Identify which cell holds the provided text, then report its [X, Y] central coordinate. 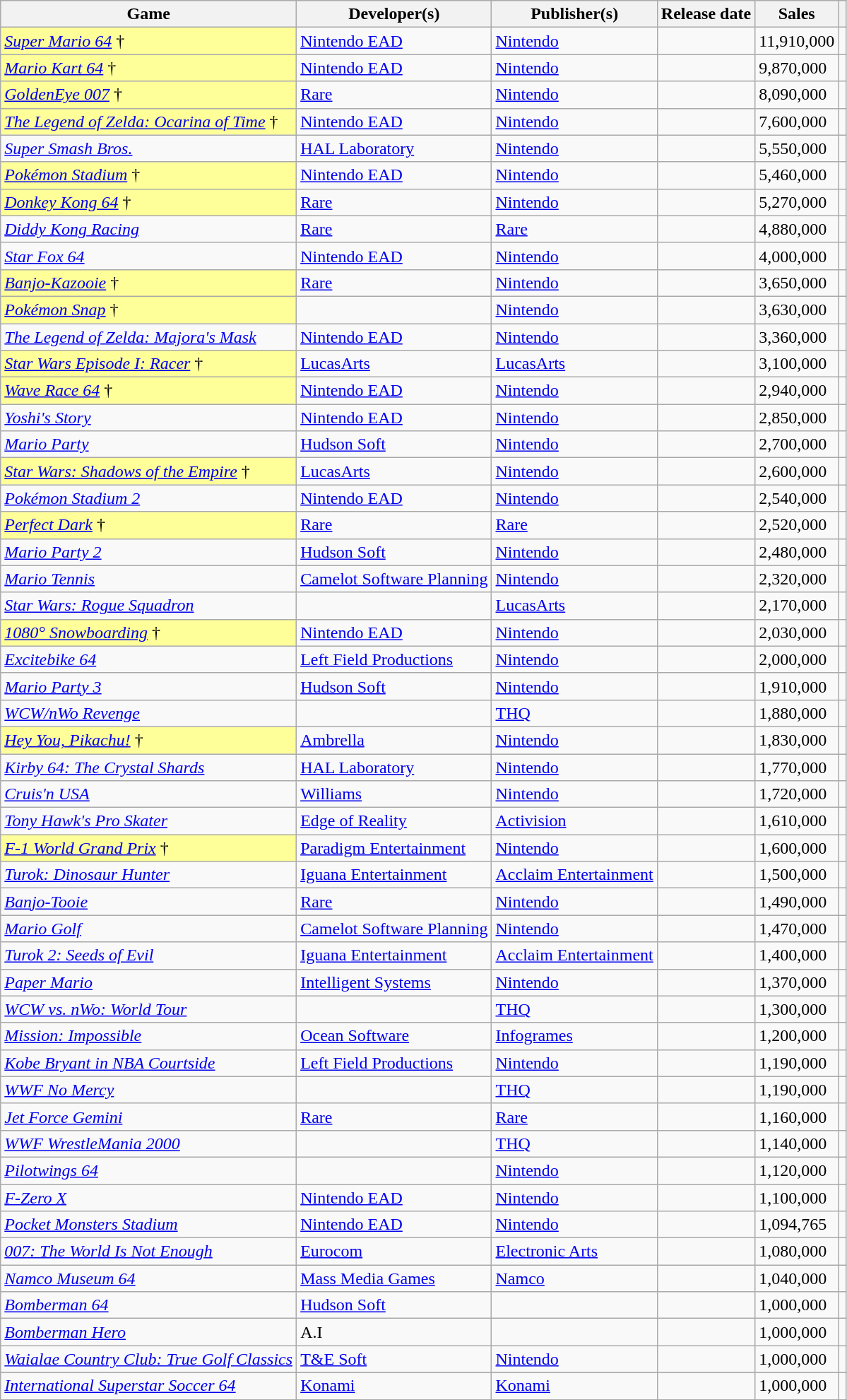
1,040,000 [797, 1278]
2,520,000 [797, 525]
2,030,000 [797, 633]
1,600,000 [797, 848]
Jet Force Gemini [148, 1117]
Turok: Dinosaur Hunter [148, 875]
GoldenEye 007 † [148, 95]
The Legend of Zelda: Ocarina of Time † [148, 122]
Diddy Kong Racing [148, 229]
1,470,000 [797, 929]
Williams [394, 794]
2,480,000 [797, 552]
1,300,000 [797, 1009]
F-1 World Grand Prix † [148, 848]
1,160,000 [797, 1117]
2,940,000 [797, 391]
Mission: Impossible [148, 1036]
Perfect Dark † [148, 525]
Hey You, Pikachu! † [148, 740]
Kobe Bryant in NBA Courtside [148, 1063]
1,610,000 [797, 821]
1,100,000 [797, 1198]
1,094,765 [797, 1225]
Star Fox 64 [148, 256]
11,910,000 [797, 41]
2,000,000 [797, 659]
9,870,000 [797, 68]
1,200,000 [797, 1036]
Banjo-Kazooie † [148, 283]
8,090,000 [797, 95]
5,550,000 [797, 148]
Edge of Reality [394, 821]
A.I [394, 1332]
Star Wars Episode I: Racer † [148, 364]
Waialae Country Club: True Golf Classics [148, 1359]
Infogrames [574, 1036]
Intelligent Systems [394, 982]
Release date [706, 14]
1,490,000 [797, 902]
Mario Kart 64 † [148, 68]
Excitebike 64 [148, 659]
Super Mario 64 † [148, 41]
Namco [574, 1278]
2,600,000 [797, 471]
WCW/nWo Revenge [148, 713]
1,370,000 [797, 982]
Namco Museum 64 [148, 1278]
Pocket Monsters Stadium [148, 1225]
Star Wars: Shadows of the Empire † [148, 471]
3,630,000 [797, 310]
Eurocom [394, 1252]
Super Smash Bros. [148, 148]
2,700,000 [797, 445]
5,460,000 [797, 175]
1,400,000 [797, 955]
1080° Snowboarding † [148, 633]
Publisher(s) [574, 14]
2,320,000 [797, 579]
Kirby 64: The Crystal Shards [148, 767]
Star Wars: Rogue Squadron [148, 606]
Paradigm Entertainment [394, 848]
International Superstar Soccer 64 [148, 1386]
3,650,000 [797, 283]
WWF No Mercy [148, 1090]
Banjo-Tooie [148, 902]
T&E Soft [394, 1359]
Mario Party [148, 445]
1,880,000 [797, 713]
4,880,000 [797, 229]
1,720,000 [797, 794]
Bomberman 64 [148, 1305]
Ocean Software [394, 1036]
The Legend of Zelda: Majora's Mask [148, 337]
1,500,000 [797, 875]
3,100,000 [797, 364]
WWF WrestleMania 2000 [148, 1143]
007: The World Is Not Enough [148, 1252]
5,270,000 [797, 202]
2,540,000 [797, 498]
Paper Mario [148, 982]
Turok 2: Seeds of Evil [148, 955]
1,830,000 [797, 740]
7,600,000 [797, 122]
Pokémon Snap † [148, 310]
WCW vs. nWo: World Tour [148, 1009]
Mario Golf [148, 929]
1,910,000 [797, 686]
Cruis'n USA [148, 794]
Donkey Kong 64 † [148, 202]
1,770,000 [797, 767]
Game [148, 14]
Mass Media Games [394, 1278]
2,850,000 [797, 418]
Tony Hawk's Pro Skater [148, 821]
3,360,000 [797, 337]
Yoshi's Story [148, 418]
1,080,000 [797, 1252]
F-Zero X [148, 1198]
Wave Race 64 † [148, 391]
Developer(s) [394, 14]
1,120,000 [797, 1170]
Mario Party 3 [148, 686]
Ambrella [394, 740]
Pokémon Stadium 2 [148, 498]
Bomberman Hero [148, 1332]
Pokémon Stadium † [148, 175]
Mario Tennis [148, 579]
Activision [574, 821]
Pilotwings 64 [148, 1170]
Electronic Arts [574, 1252]
Sales [797, 14]
2,170,000 [797, 606]
4,000,000 [797, 256]
1,140,000 [797, 1143]
Mario Party 2 [148, 552]
